Identify which cell holds the provided text, then report its (x, y) central coordinate. 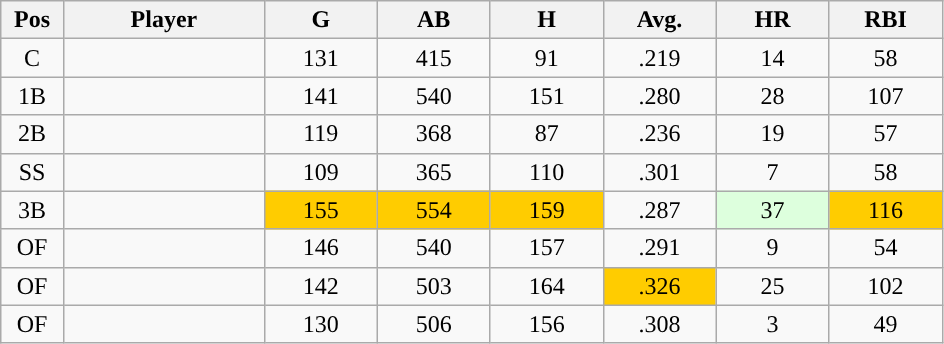
H (546, 20)
.291 (660, 248)
C (32, 58)
157 (546, 248)
2B (32, 134)
146 (320, 248)
RBI (886, 20)
87 (546, 134)
.326 (660, 286)
.219 (660, 58)
3 (772, 324)
G (320, 20)
368 (434, 134)
.308 (660, 324)
503 (434, 286)
1B (32, 96)
57 (886, 134)
14 (772, 58)
91 (546, 58)
25 (772, 286)
102 (886, 286)
110 (546, 172)
SS (32, 172)
151 (546, 96)
37 (772, 210)
7 (772, 172)
Player (164, 20)
28 (772, 96)
116 (886, 210)
141 (320, 96)
415 (434, 58)
.287 (660, 210)
506 (434, 324)
54 (886, 248)
HR (772, 20)
107 (886, 96)
Pos (32, 20)
119 (320, 134)
109 (320, 172)
159 (546, 210)
.236 (660, 134)
.301 (660, 172)
.280 (660, 96)
49 (886, 324)
554 (434, 210)
131 (320, 58)
3B (32, 210)
130 (320, 324)
Avg. (660, 20)
156 (546, 324)
365 (434, 172)
142 (320, 286)
9 (772, 248)
155 (320, 210)
AB (434, 20)
19 (772, 134)
164 (546, 286)
